For the text-containing cell, return its midpoint in (x, y) coordinate format. 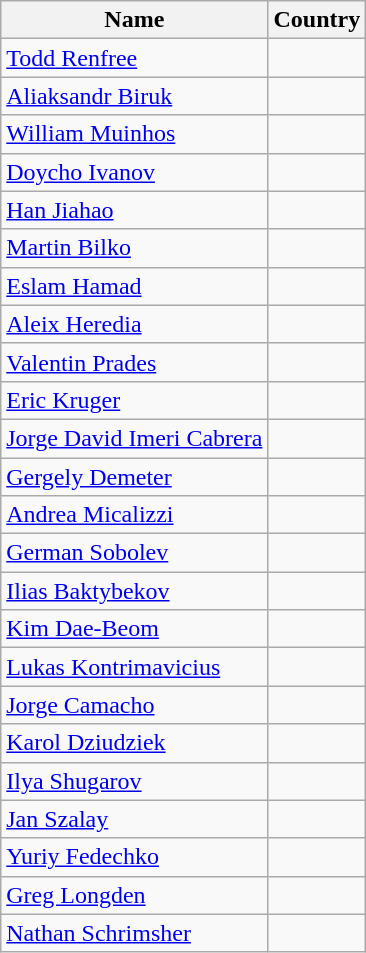
Eslam Hamad (134, 286)
Gergely Demeter (134, 477)
Todd Renfree (134, 58)
Greg Longden (134, 895)
Aliaksandr Biruk (134, 96)
German Sobolev (134, 553)
William Muinhos (134, 134)
Jorge David Imeri Cabrera (134, 438)
Eric Kruger (134, 400)
Ilias Baktybekov (134, 591)
Ilya Shugarov (134, 781)
Lukas Kontrimavicius (134, 667)
Aleix Heredia (134, 324)
Yuriy Fedechko (134, 857)
Doycho Ivanov (134, 172)
Han Jiahao (134, 210)
Jorge Camacho (134, 705)
Kim Dae-Beom (134, 629)
Andrea Micalizzi (134, 515)
Jan Szalay (134, 819)
Name (134, 20)
Country (317, 20)
Nathan Schrimsher (134, 933)
Karol Dziudziek (134, 743)
Martin Bilko (134, 248)
Valentin Prades (134, 362)
